From the cell containing the given text, extract its center point as (X, Y) coordinate. 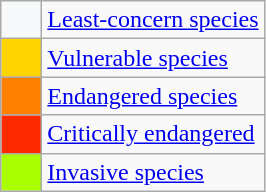
Vulnerable species (153, 58)
Endangered species (153, 96)
Invasive species (153, 172)
Least-concern species (153, 20)
Critically endangered (153, 134)
